Provide the [X, Y] coordinate of the cell's center where the given text is located.  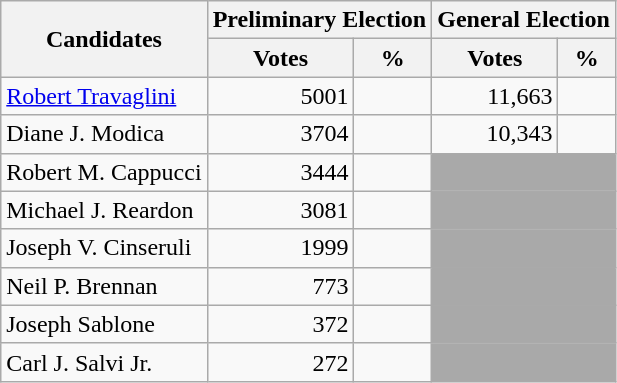
372 [280, 324]
Joseph V. Cinseruli [104, 248]
Neil P. Brennan [104, 286]
Preliminary Election [320, 20]
Joseph Sablone [104, 324]
3444 [280, 172]
Carl J. Salvi Jr. [104, 362]
Robert M. Cappucci [104, 172]
10,343 [495, 134]
773 [280, 286]
3704 [280, 134]
3081 [280, 210]
11,663 [495, 96]
Robert Travaglini [104, 96]
Michael J. Reardon [104, 210]
1999 [280, 248]
Candidates [104, 39]
Diane J. Modica [104, 134]
General Election [524, 20]
5001 [280, 96]
272 [280, 362]
